Search for the cell housing the specified text and yield its (x, y) center coordinate. 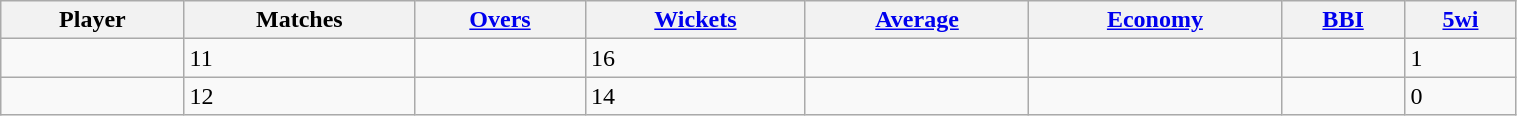
1 (1460, 58)
Average (916, 20)
Matches (300, 20)
Player (92, 20)
Economy (1156, 20)
12 (300, 96)
11 (300, 58)
Wickets (695, 20)
14 (695, 96)
Overs (500, 20)
0 (1460, 96)
BBI (1343, 20)
16 (695, 58)
5wi (1460, 20)
